Search for the cell housing the specified text and yield its (x, y) center coordinate. 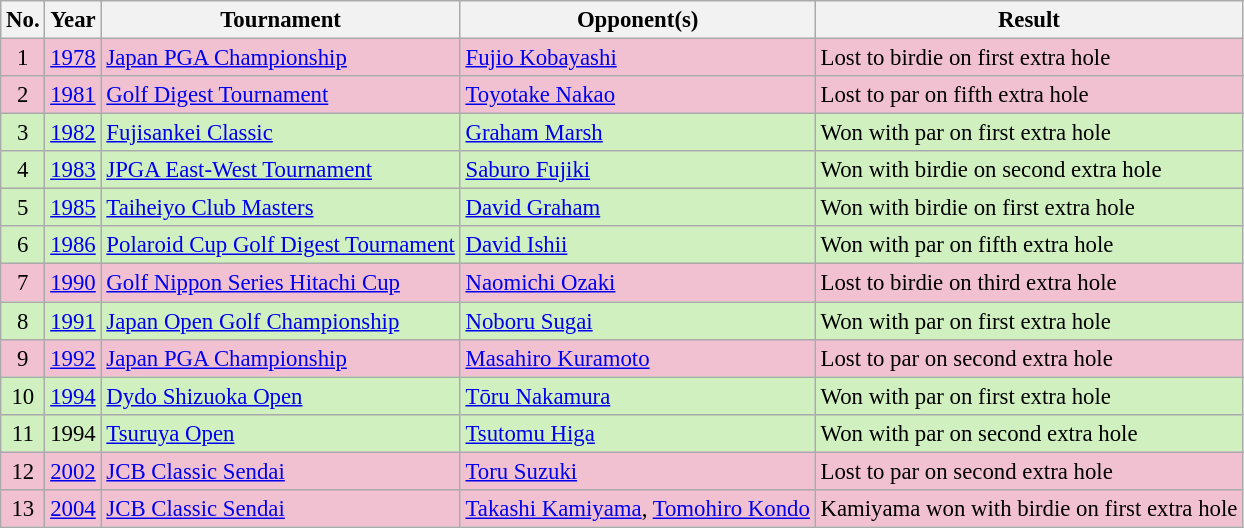
Lost to birdie on third extra hole (1029, 283)
Lost to par on fifth extra hole (1029, 95)
David Ishii (638, 245)
Tournament (280, 20)
Naomichi Ozaki (638, 283)
1983 (73, 170)
1986 (73, 245)
Graham Marsh (638, 133)
1 (23, 58)
7 (23, 283)
Fujio Kobayashi (638, 58)
5 (23, 208)
Opponent(s) (638, 20)
Tōru Nakamura (638, 396)
Year (73, 20)
Noboru Sugai (638, 321)
Dydo Shizuoka Open (280, 396)
Polaroid Cup Golf Digest Tournament (280, 245)
3 (23, 133)
Result (1029, 20)
10 (23, 396)
Won with par on second extra hole (1029, 433)
Toru Suzuki (638, 471)
2002 (73, 471)
David Graham (638, 208)
6 (23, 245)
No. (23, 20)
12 (23, 471)
9 (23, 358)
Won with birdie on first extra hole (1029, 208)
1990 (73, 283)
Takashi Kamiyama, Tomohiro Kondo (638, 509)
Won with par on fifth extra hole (1029, 245)
11 (23, 433)
1992 (73, 358)
4 (23, 170)
Golf Digest Tournament (280, 95)
Saburo Fujiki (638, 170)
2 (23, 95)
Golf Nippon Series Hitachi Cup (280, 283)
JPGA East-West Tournament (280, 170)
13 (23, 509)
8 (23, 321)
Tsuruya Open (280, 433)
Tsutomu Higa (638, 433)
2004 (73, 509)
Lost to birdie on first extra hole (1029, 58)
Toyotake Nakao (638, 95)
1991 (73, 321)
Won with birdie on second extra hole (1029, 170)
1978 (73, 58)
Masahiro Kuramoto (638, 358)
Japan Open Golf Championship (280, 321)
Taiheiyo Club Masters (280, 208)
1982 (73, 133)
1985 (73, 208)
Kamiyama won with birdie on first extra hole (1029, 509)
Fujisankei Classic (280, 133)
1981 (73, 95)
